From the cell containing the given text, extract its center point as [x, y] coordinate. 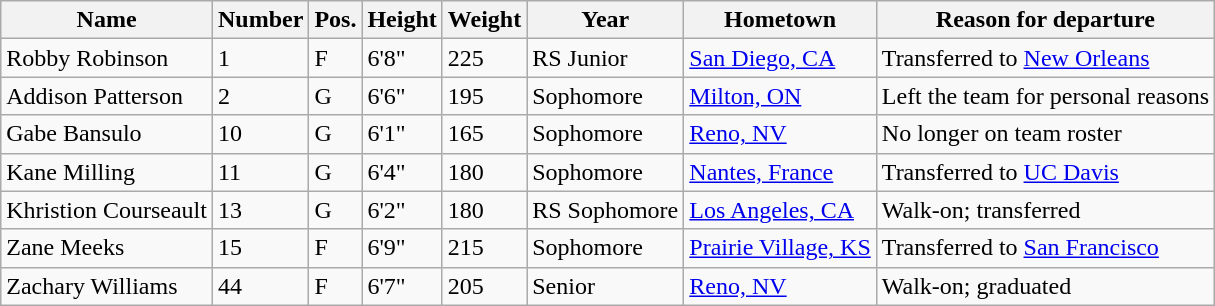
6'4" [402, 172]
11 [260, 172]
215 [484, 248]
225 [484, 58]
Transferred to San Francisco [1045, 248]
Walk-on; graduated [1045, 286]
13 [260, 210]
Left the team for personal reasons [1045, 96]
Milton, ON [780, 96]
44 [260, 286]
6'8" [402, 58]
Walk-on; transferred [1045, 210]
205 [484, 286]
Khristion Courseault [107, 210]
Zane Meeks [107, 248]
Year [606, 20]
10 [260, 134]
Transferred to UC Davis [1045, 172]
6'9" [402, 248]
Zachary Williams [107, 286]
Kane Milling [107, 172]
15 [260, 248]
Gabe Bansulo [107, 134]
6'2" [402, 210]
Transferred to New Orleans [1045, 58]
195 [484, 96]
6'7" [402, 286]
6'6" [402, 96]
Pos. [336, 20]
Los Angeles, CA [780, 210]
Robby Robinson [107, 58]
Senior [606, 286]
Nantes, France [780, 172]
Reason for departure [1045, 20]
2 [260, 96]
6'1" [402, 134]
165 [484, 134]
Weight [484, 20]
Prairie Village, KS [780, 248]
Name [107, 20]
RS Sophomore [606, 210]
Height [402, 20]
1 [260, 58]
San Diego, CA [780, 58]
No longer on team roster [1045, 134]
RS Junior [606, 58]
Addison Patterson [107, 96]
Number [260, 20]
Hometown [780, 20]
